Output the (X, Y) coordinate of the center of the cell containing the given text.  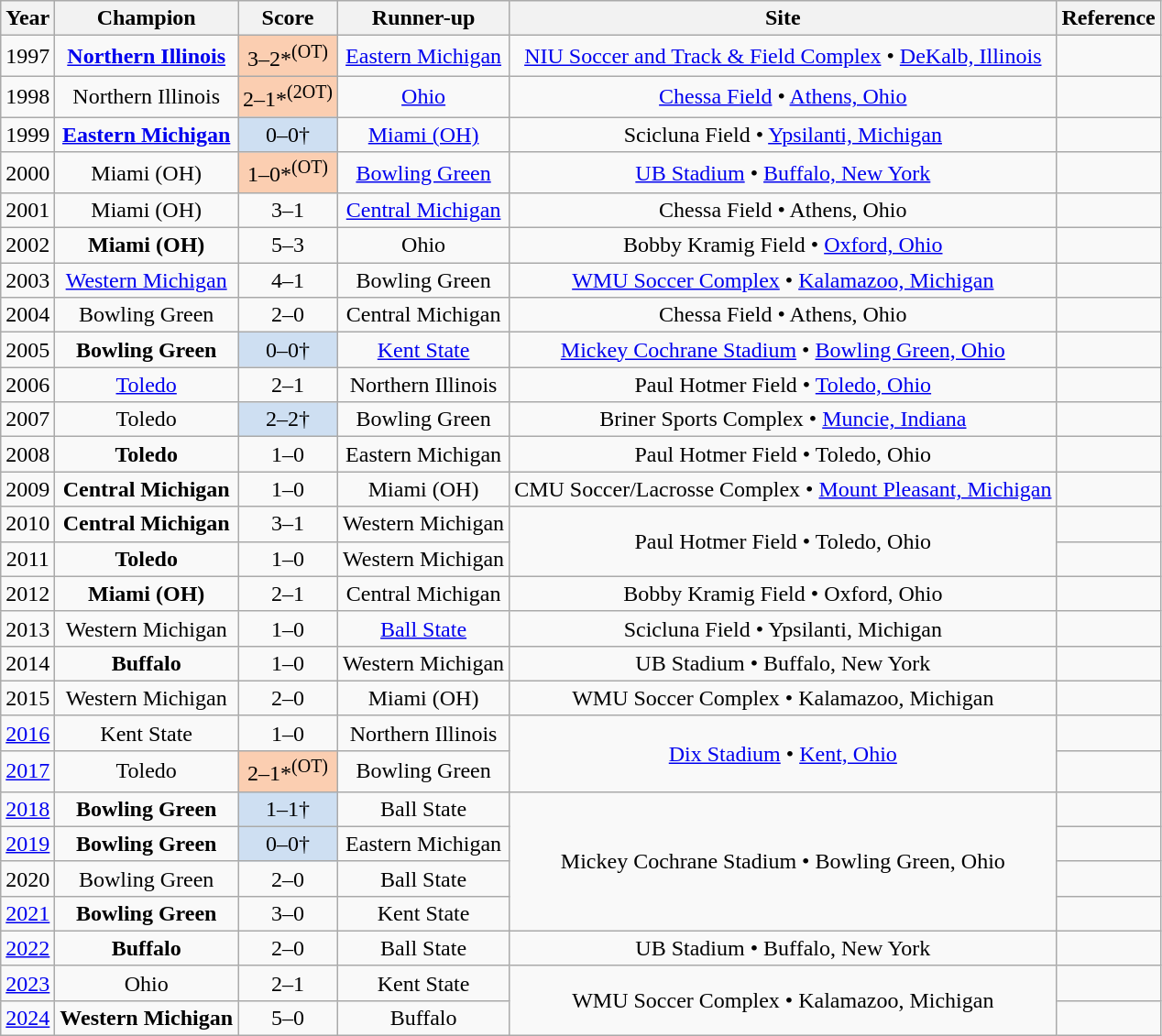
CMU Soccer/Lacrosse Complex • Mount Pleasant, Michigan (783, 489)
Dix Stadium • Kent, Ohio (783, 753)
2022 (27, 948)
2–1*(2OT) (288, 97)
2011 (27, 559)
NIU Soccer and Track & Field Complex • DeKalb, Illinois (783, 57)
1–1† (288, 809)
1–0*(OT) (288, 172)
2014 (27, 663)
1997 (27, 57)
2004 (27, 315)
Champion (147, 18)
2001 (27, 211)
2018 (27, 809)
2–2† (288, 420)
3–2*(OT) (288, 57)
2017 (27, 771)
2024 (27, 1018)
2007 (27, 420)
5–0 (288, 1018)
2006 (27, 385)
4–1 (288, 280)
2020 (27, 878)
2015 (27, 698)
Score (288, 18)
2012 (27, 594)
3–0 (288, 913)
2002 (27, 245)
2003 (27, 280)
Briner Sports Complex • Muncie, Indiana (783, 420)
2023 (27, 983)
Site (783, 18)
2021 (27, 913)
2000 (27, 172)
2019 (27, 844)
1998 (27, 97)
2005 (27, 350)
2–1*(OT) (288, 771)
1999 (27, 135)
2016 (27, 733)
5–3 (288, 245)
Year (27, 18)
2013 (27, 628)
2008 (27, 454)
2010 (27, 524)
Runner-up (423, 18)
2009 (27, 489)
Reference (1109, 18)
